Determine the [x, y] coordinate at the center of the cell enclosing the given text.  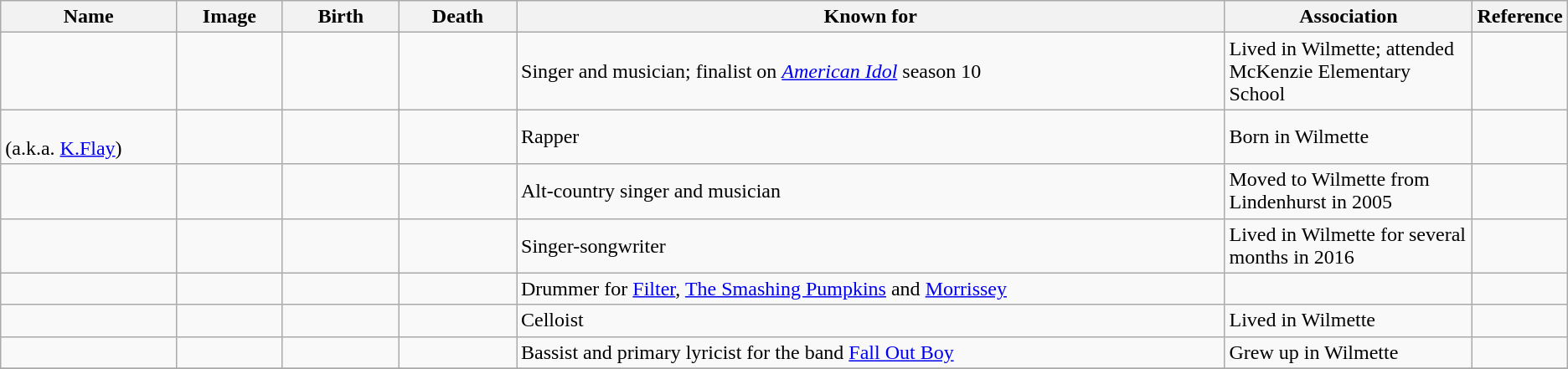
Born in Wilmette [1349, 137]
Lived in Wilmette [1349, 320]
Name [89, 17]
Drummer for Filter, The Smashing Pumpkins and Morrissey [869, 289]
Known for [869, 17]
Moved to Wilmette from Lindenhurst in 2005 [1349, 191]
Singer-songwriter [869, 246]
(a.k.a. K.Flay) [89, 137]
Death [458, 17]
Singer and musician; finalist on American Idol season 10 [869, 71]
Lived in Wilmette for several months in 2016 [1349, 246]
Association [1349, 17]
Lived in Wilmette; attended McKenzie Elementary School [1349, 71]
Birth [340, 17]
Reference [1519, 17]
Bassist and primary lyricist for the band Fall Out Boy [869, 352]
Celloist [869, 320]
Alt-country singer and musician [869, 191]
Grew up in Wilmette [1349, 352]
Image [230, 17]
Rapper [869, 137]
